Search for the cell housing the specified text and yield its (X, Y) center coordinate. 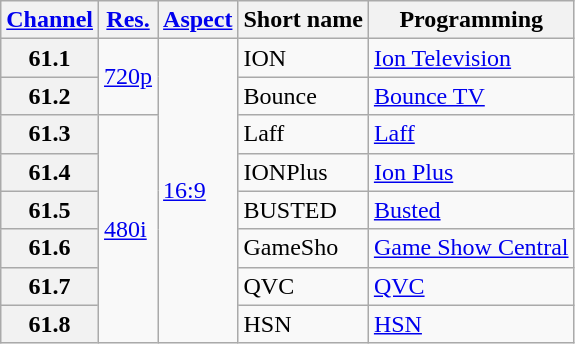
Bounce (303, 96)
720p (128, 77)
Game Show Central (471, 248)
16:9 (198, 191)
Aspect (198, 20)
Programming (471, 20)
61.8 (50, 324)
61.6 (50, 248)
BUSTED (303, 210)
Busted (471, 210)
IONPlus (303, 172)
480i (128, 229)
61.3 (50, 134)
Channel (50, 20)
Res. (128, 20)
61.7 (50, 286)
61.4 (50, 172)
Ion Plus (471, 172)
61.1 (50, 58)
61.2 (50, 96)
61.5 (50, 210)
ION (303, 58)
Short name (303, 20)
GameSho (303, 248)
Bounce TV (471, 96)
Ion Television (471, 58)
